Find where the given text appears and provide that cell's center as (x, y) coordinate. 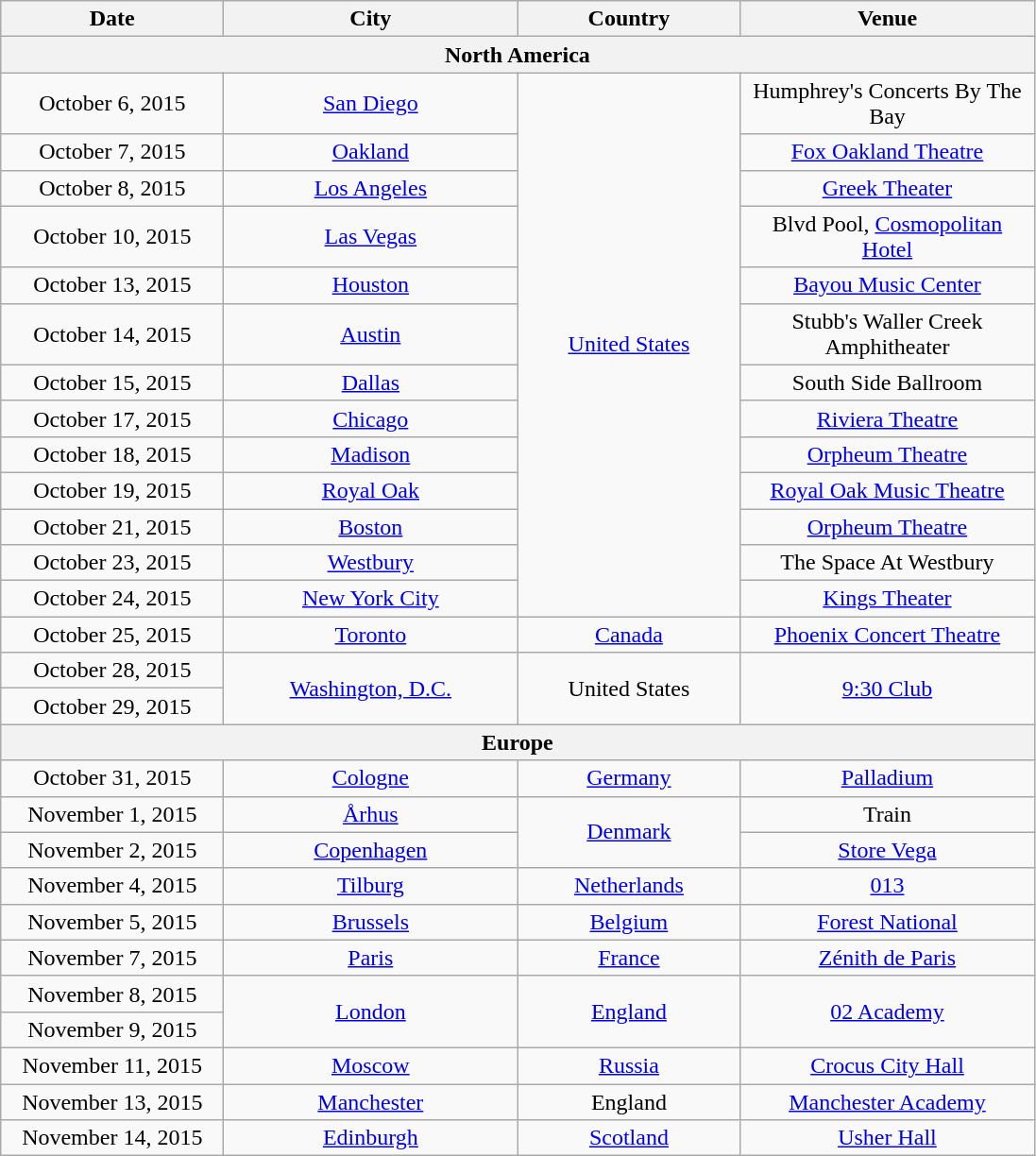
October 25, 2015 (112, 635)
Fox Oakland Theatre (888, 152)
October 7, 2015 (112, 152)
November 2, 2015 (112, 850)
The Space At Westbury (888, 563)
October 10, 2015 (112, 236)
Kings Theater (888, 599)
Stubb's Waller Creek Amphitheater (888, 334)
Phoenix Concert Theatre (888, 635)
Paris (370, 958)
Scotland (629, 1138)
Country (629, 19)
Westbury (370, 563)
Germany (629, 778)
Royal Oak Music Theatre (888, 490)
Blvd Pool, Cosmopolitan Hotel (888, 236)
November 11, 2015 (112, 1065)
Bayou Music Center (888, 285)
October 18, 2015 (112, 454)
Riviera Theatre (888, 418)
New York City (370, 599)
Cologne (370, 778)
Washington, D.C. (370, 688)
02 Academy (888, 1011)
November 4, 2015 (112, 886)
Moscow (370, 1065)
Edinburgh (370, 1138)
Train (888, 814)
Austin (370, 334)
Los Angeles (370, 188)
Manchester Academy (888, 1102)
Madison (370, 454)
Tilburg (370, 886)
Venue (888, 19)
Royal Oak (370, 490)
Denmark (629, 832)
Brussels (370, 922)
South Side Ballroom (888, 382)
Manchester (370, 1102)
October 17, 2015 (112, 418)
October 8, 2015 (112, 188)
October 31, 2015 (112, 778)
November 9, 2015 (112, 1029)
San Diego (370, 104)
October 6, 2015 (112, 104)
France (629, 958)
Chicago (370, 418)
October 29, 2015 (112, 706)
Copenhagen (370, 850)
Århus (370, 814)
October 13, 2015 (112, 285)
Store Vega (888, 850)
Humphrey's Concerts By The Bay (888, 104)
Palladium (888, 778)
Russia (629, 1065)
November 14, 2015 (112, 1138)
November 13, 2015 (112, 1102)
Dallas (370, 382)
Greek Theater (888, 188)
Toronto (370, 635)
Belgium (629, 922)
City (370, 19)
Canada (629, 635)
North America (518, 55)
Europe (518, 742)
October 24, 2015 (112, 599)
November 7, 2015 (112, 958)
October 23, 2015 (112, 563)
Zénith de Paris (888, 958)
Crocus City Hall (888, 1065)
Boston (370, 526)
October 14, 2015 (112, 334)
Netherlands (629, 886)
October 28, 2015 (112, 671)
London (370, 1011)
Las Vegas (370, 236)
Forest National (888, 922)
October 19, 2015 (112, 490)
October 15, 2015 (112, 382)
October 21, 2015 (112, 526)
November 8, 2015 (112, 994)
013 (888, 886)
9:30 Club (888, 688)
Houston (370, 285)
Oakland (370, 152)
November 5, 2015 (112, 922)
Usher Hall (888, 1138)
November 1, 2015 (112, 814)
Date (112, 19)
